Return (x, y) of the center of cell containing provided text 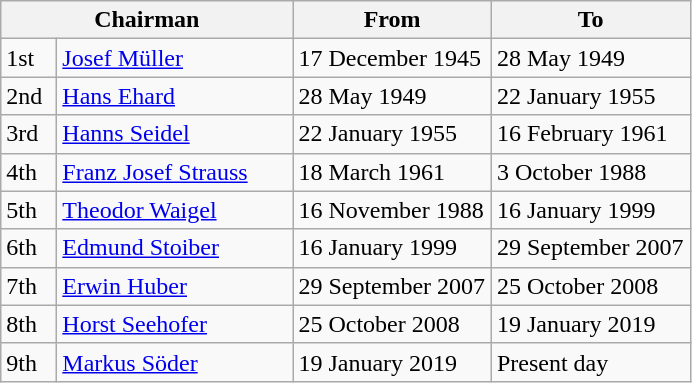
1st (29, 58)
Hans Ehard (175, 96)
7th (29, 286)
18 March 1961 (392, 172)
2nd (29, 96)
17 December 1945 (392, 58)
Erwin Huber (175, 286)
6th (29, 248)
Present day (590, 362)
5th (29, 210)
From (392, 20)
Markus Söder (175, 362)
3 October 1988 (590, 172)
4th (29, 172)
8th (29, 324)
Josef Müller (175, 58)
Edmund Stoiber (175, 248)
Chairman (147, 20)
Franz Josef Strauss (175, 172)
To (590, 20)
16 February 1961 (590, 134)
9th (29, 362)
16 November 1988 (392, 210)
3rd (29, 134)
Theodor Waigel (175, 210)
Horst Seehofer (175, 324)
Hanns Seidel (175, 134)
